Return (x, y) of the center of cell containing provided text 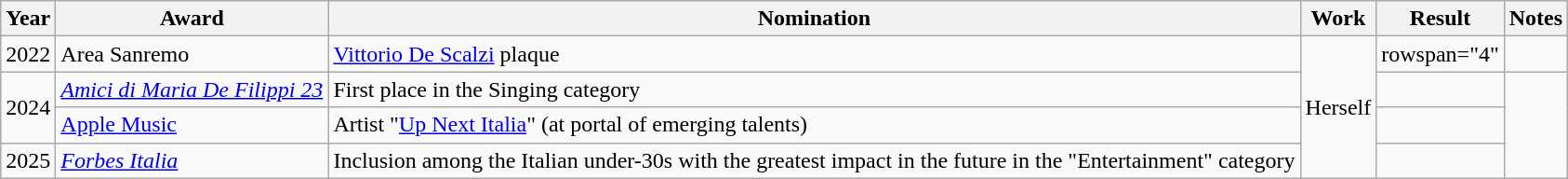
Award (192, 19)
Nomination (815, 19)
Vittorio De Scalzi plaque (815, 54)
2024 (28, 107)
rowspan="4" (1441, 54)
Notes (1535, 19)
Result (1441, 19)
2025 (28, 160)
2022 (28, 54)
Herself (1338, 107)
Amici di Maria De Filippi 23 (192, 89)
Apple Music (192, 125)
Year (28, 19)
First place in the Singing category (815, 89)
Area Sanremo (192, 54)
Work (1338, 19)
Artist "Up Next Italia" (at portal of emerging talents) (815, 125)
Inclusion among the Italian under-30s with the greatest impact in the future in the "Entertainment" category (815, 160)
Forbes Italia (192, 160)
